Pinpoint the cell where the given text exists, returning its (X, Y) midpoint coordinate. 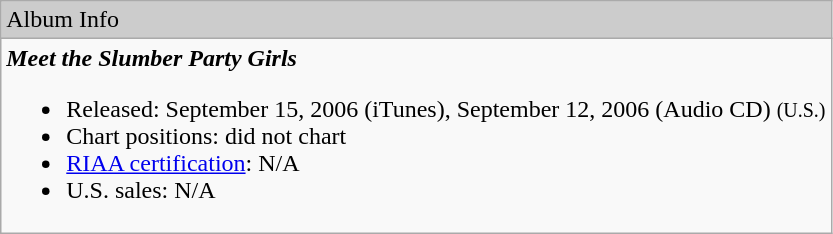
Album Info (416, 20)
